Determine the (X, Y) coordinate at the center of the cell enclosing the given text.  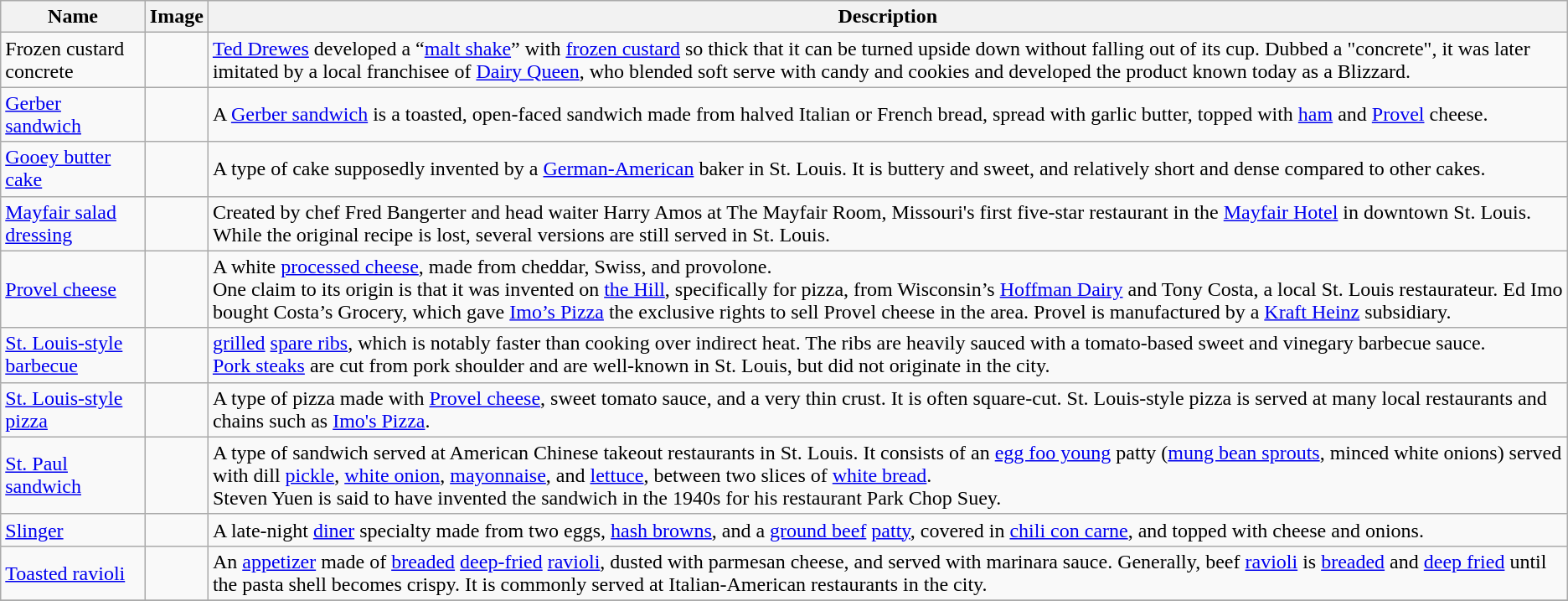
Name (74, 17)
Toasted ravioli (74, 573)
Provel cheese (74, 289)
St. Louis-style pizza (74, 409)
St. Paul sandwich (74, 475)
Mayfair salad dressing (74, 223)
Description (888, 17)
Frozen custard concrete (74, 60)
St. Louis-style barbecue (74, 355)
Slinger (74, 530)
A late-night diner specialty made from two eggs, hash browns, and a ground beef patty, covered in chili con carne, and topped with cheese and onions. (888, 530)
Gooey butter cake (74, 169)
Image (176, 17)
Gerber sandwich (74, 114)
